For the text-containing cell, return its midpoint in (X, Y) coordinate format. 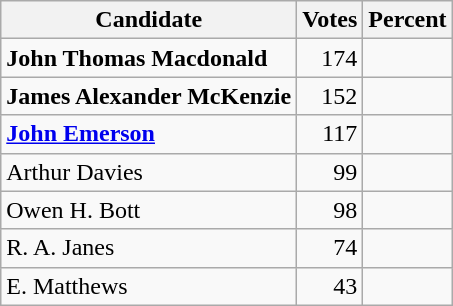
152 (330, 96)
99 (330, 172)
John Thomas Macdonald (149, 58)
Candidate (149, 20)
Votes (330, 20)
E. Matthews (149, 286)
John Emerson (149, 134)
98 (330, 210)
Percent (408, 20)
Owen H. Bott (149, 210)
174 (330, 58)
117 (330, 134)
James Alexander McKenzie (149, 96)
Arthur Davies (149, 172)
74 (330, 248)
43 (330, 286)
R. A. Janes (149, 248)
